Determine the (x, y) coordinate at the center of the cell enclosing the given text.  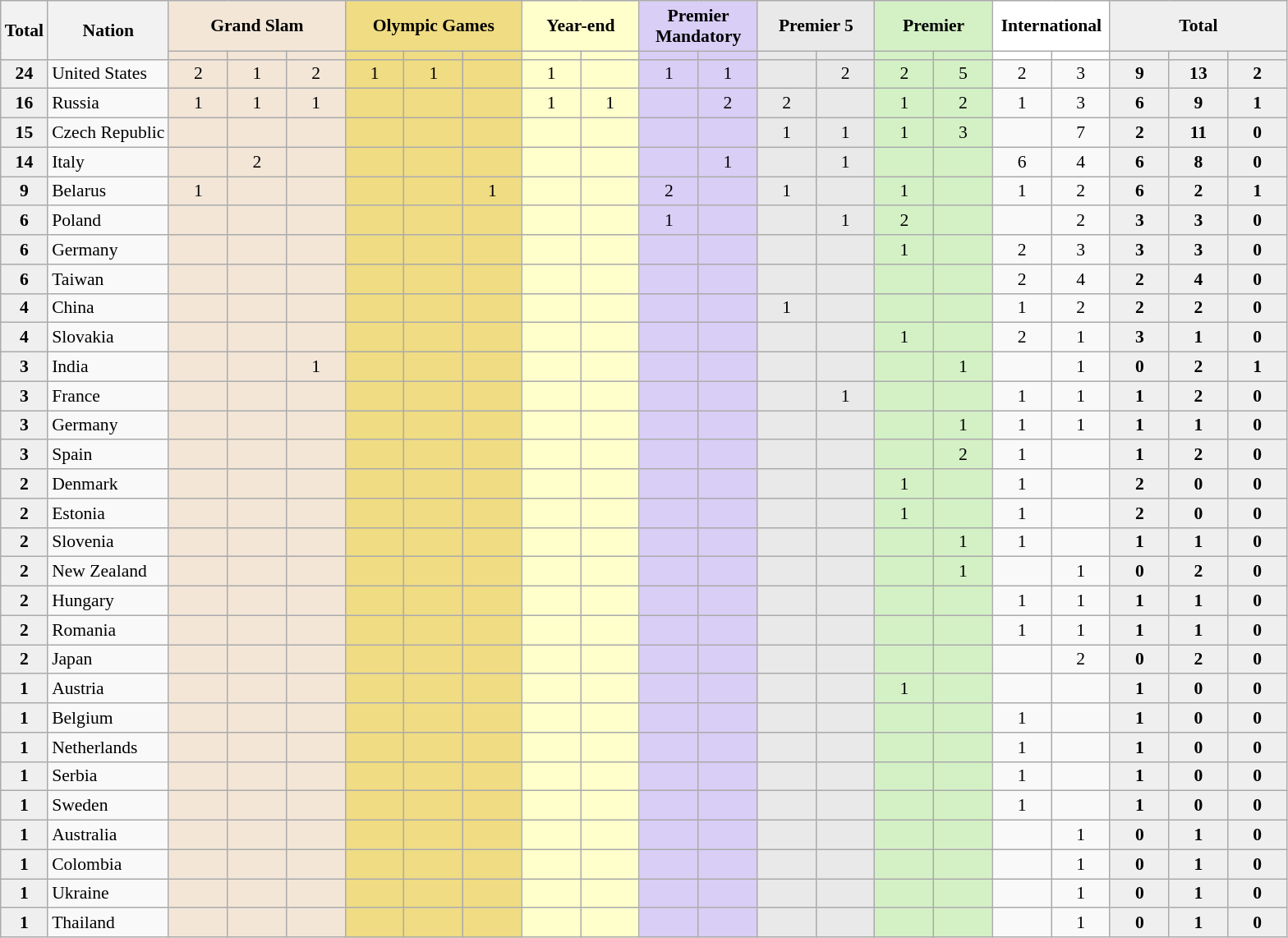
Spain (108, 455)
Japan (108, 660)
Australia (108, 835)
Italy (108, 162)
Slovakia (108, 338)
Olympic Games (434, 26)
Premier 5 (816, 26)
International (1051, 26)
16 (25, 103)
Slovenia (108, 542)
5 (964, 74)
Ukraine (108, 894)
Hungary (108, 601)
15 (25, 133)
24 (25, 74)
Taiwan (108, 279)
Netherlands (108, 747)
Romania (108, 630)
New Zealand (108, 572)
Premier (933, 26)
Belarus (108, 191)
Czech Republic (108, 133)
Thailand (108, 923)
Nation (108, 30)
Denmark (108, 484)
India (108, 367)
14 (25, 162)
Sweden (108, 806)
Colombia (108, 864)
Premier Mandatory (698, 26)
Austria (108, 689)
Year-end (580, 26)
Estonia (108, 513)
China (108, 308)
Grand Slam (256, 26)
Serbia (108, 776)
11 (1198, 133)
8 (1198, 162)
France (108, 396)
United States (108, 74)
13 (1198, 74)
7 (1081, 133)
Poland (108, 221)
Russia (108, 103)
Belgium (108, 718)
